For the text-containing cell, return its midpoint in (x, y) coordinate format. 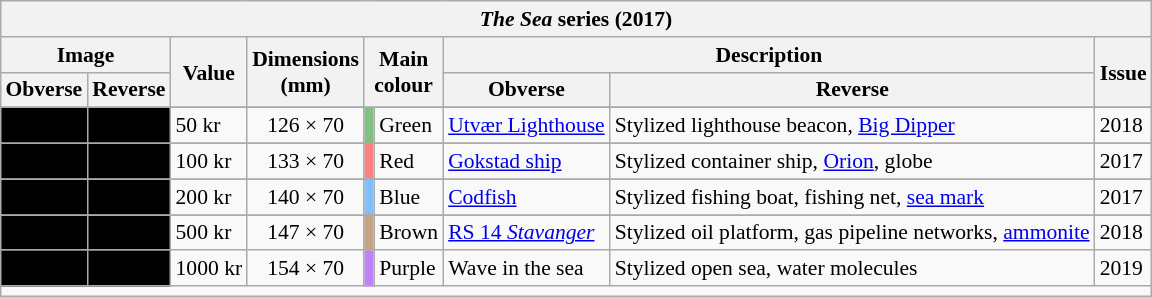
RS 14 Stavanger (526, 232)
Red (408, 161)
Stylized oil platform, gas pipeline networks, ammonite (852, 232)
Stylized lighthouse beacon, Big Dipper (852, 126)
Stylized open sea, water molecules (852, 268)
Maincolour (404, 72)
Stylized container ship, Orion, globe (852, 161)
100 kr (210, 161)
The Sea series (2017) (576, 19)
133 × 70 (306, 161)
Purple (408, 268)
1000 kr (210, 268)
50 kr (210, 126)
147 × 70 (306, 232)
2019 (1124, 268)
Value (210, 72)
Codfish (526, 197)
Blue (408, 197)
Wave in the sea (526, 268)
126 × 70 (306, 126)
500 kr (210, 232)
Issue (1124, 72)
140 × 70 (306, 197)
154 × 70 (306, 268)
Brown (408, 232)
Green (408, 126)
Description (769, 54)
Dimensions(mm) (306, 72)
Stylized fishing boat, fishing net, sea mark (852, 197)
200 kr (210, 197)
Gokstad ship (526, 161)
Utvær Lighthouse (526, 126)
Image (85, 54)
